Locate the cell with the specified text and output its [x, y] center coordinate. 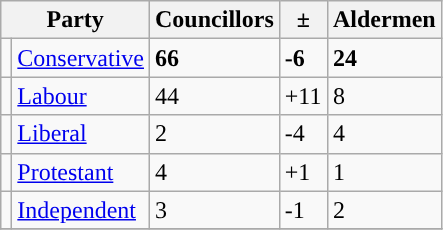
Councillors [215, 20]
+11 [303, 96]
-4 [303, 134]
Conservative [81, 58]
-6 [303, 58]
-1 [303, 210]
± [303, 20]
44 [215, 96]
66 [215, 58]
Labour [81, 96]
3 [215, 210]
Aldermen [384, 20]
24 [384, 58]
Independent [81, 210]
Party [76, 20]
Liberal [81, 134]
Protestant [81, 172]
+1 [303, 172]
1 [384, 172]
8 [384, 96]
